Locate the cell with the specified text and output its [X, Y] center coordinate. 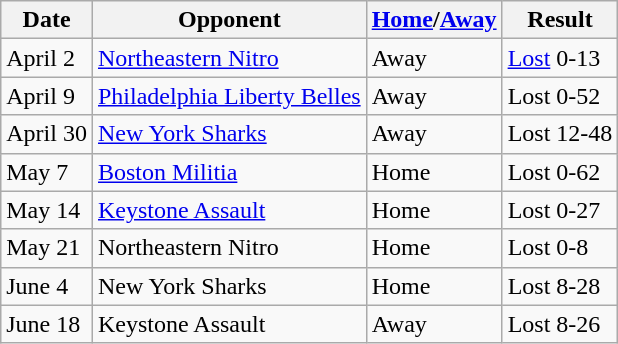
Date [47, 20]
Result [560, 20]
May 14 [47, 210]
Lost 8-28 [560, 286]
Opponent [229, 20]
Lost 0-27 [560, 210]
June 4 [47, 286]
May 7 [47, 172]
April 30 [47, 134]
Lost 0-52 [560, 96]
April 2 [47, 58]
Lost 0-62 [560, 172]
Lost 0-13 [560, 58]
Lost 0-8 [560, 248]
June 18 [47, 324]
May 21 [47, 248]
Philadelphia Liberty Belles [229, 96]
Home/Away [434, 20]
April 9 [47, 96]
Lost 8-26 [560, 324]
Boston Militia [229, 172]
Lost 12-48 [560, 134]
